Pinpoint the cell where the given text exists, returning its (X, Y) midpoint coordinate. 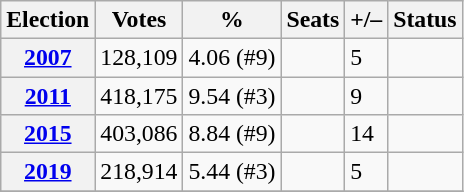
14 (366, 133)
2015 (48, 133)
5.44 (#3) (232, 171)
2011 (48, 96)
2007 (48, 58)
403,086 (139, 133)
9 (366, 96)
+/– (366, 20)
Seats (313, 20)
418,175 (139, 96)
Votes (139, 20)
128,109 (139, 58)
% (232, 20)
4.06 (#9) (232, 58)
Status (425, 20)
Election (48, 20)
218,914 (139, 171)
9.54 (#3) (232, 96)
2019 (48, 171)
8.84 (#9) (232, 133)
